Scan for the cell matching the given text and deliver its [x, y] coordinate at center. 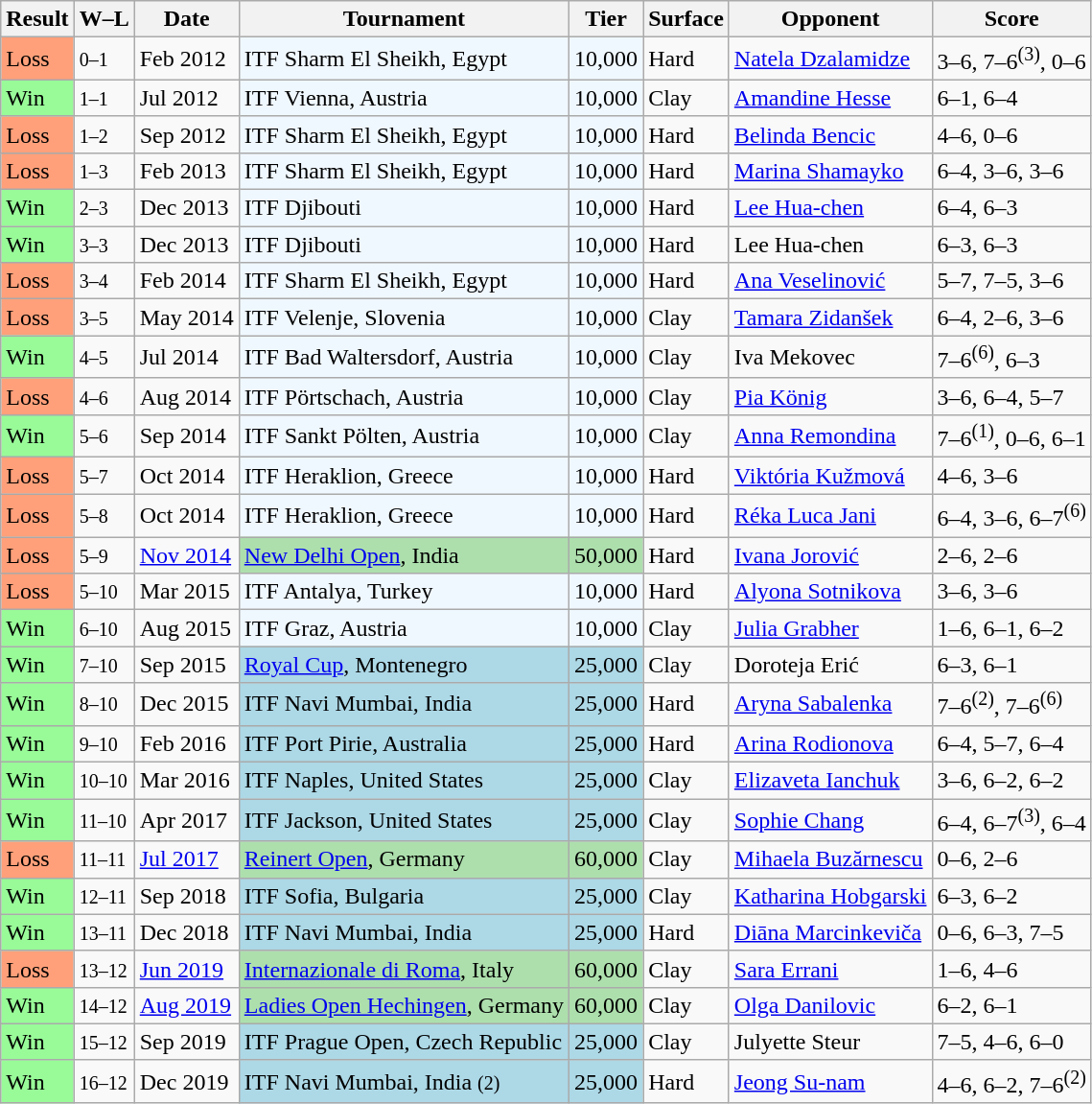
5–7 [104, 476]
ITF Prague Open, Czech Republic [404, 1042]
ITF Antalya, Turkey [404, 592]
16–12 [104, 1082]
ITF Pörtschach, Austria [404, 396]
Tournament [404, 19]
Jeong Su-nam [830, 1082]
Olga Danilovic [830, 1005]
W–L [104, 19]
Alyona Sotnikova [830, 592]
Doroteja Erić [830, 665]
3–6, 6–2, 6–2 [1011, 780]
Opponent [830, 19]
Apr 2017 [186, 821]
5–10 [104, 592]
10–10 [104, 780]
6–10 [104, 628]
13–12 [104, 969]
5–6 [104, 435]
Viktória Kužmová [830, 476]
3–5 [104, 317]
6–4, 5–7, 6–4 [1011, 743]
Sep 2015 [186, 665]
Aug 2019 [186, 1005]
Tier [606, 19]
May 2014 [186, 317]
Mihaela Buzărnescu [830, 859]
6–3, 6–3 [1011, 245]
Elizaveta Ianchuk [830, 780]
Royal Cup, Montenegro [404, 665]
Dec 2019 [186, 1082]
0–1 [104, 59]
7–6(1), 0–6, 6–1 [1011, 435]
2–3 [104, 208]
4–5 [104, 357]
Iva Mekovec [830, 357]
7–10 [104, 665]
Anna Remondina [830, 435]
Reinert Open, Germany [404, 859]
3–6, 3–6 [1011, 592]
4–6, 0–6 [1011, 134]
ITF Port Pirie, Australia [404, 743]
Ana Veselinović [830, 281]
1–3 [104, 171]
Jul 2017 [186, 859]
ITF Bad Waltersdorf, Austria [404, 357]
ITF Velenje, Slovenia [404, 317]
Score [1011, 19]
Dec 2018 [186, 932]
11–11 [104, 859]
Belinda Bencic [830, 134]
14–12 [104, 1005]
ITF Jackson, United States [404, 821]
Dec 2015 [186, 704]
Arina Rodionova [830, 743]
Amandine Hesse [830, 98]
1–1 [104, 98]
6–4, 3–6, 6–7(6) [1011, 516]
8–10 [104, 704]
Tamara Zidanšek [830, 317]
Natela Dzalamidze [830, 59]
Result [37, 19]
Ivana Jorović [830, 555]
ITF Vienna, Austria [404, 98]
6–4, 2–6, 3–6 [1011, 317]
0–6, 6–3, 7–5 [1011, 932]
ITF Sankt Pölten, Austria [404, 435]
Feb 2012 [186, 59]
6–4, 6–3 [1011, 208]
6–4, 6–7(3), 6–4 [1011, 821]
7–6(6), 6–3 [1011, 357]
Feb 2016 [186, 743]
Jul 2014 [186, 357]
5–7, 7–5, 3–6 [1011, 281]
Julia Grabher [830, 628]
11–10 [104, 821]
5–9 [104, 555]
0–6, 2–6 [1011, 859]
Julyette Steur [830, 1042]
Ladies Open Hechingen, Germany [404, 1005]
6–2, 6–1 [1011, 1005]
Date [186, 19]
Nov 2014 [186, 555]
3–4 [104, 281]
ITF Graz, Austria [404, 628]
Mar 2015 [186, 592]
6–3, 6–1 [1011, 665]
New Delhi Open, India [404, 555]
Sep 2019 [186, 1042]
Sep 2012 [186, 134]
Aug 2015 [186, 628]
13–11 [104, 932]
ITF Sofia, Bulgaria [404, 896]
4–6 [104, 396]
ITF Naples, United States [404, 780]
4–6, 3–6 [1011, 476]
2–6, 2–6 [1011, 555]
Réka Luca Jani [830, 516]
4–6, 6–2, 7–6(2) [1011, 1082]
15–12 [104, 1042]
Mar 2016 [186, 780]
1–2 [104, 134]
Pia König [830, 396]
6–4, 3–6, 3–6 [1011, 171]
Sara Errani [830, 969]
Aug 2014 [186, 396]
Aryna Sabalenka [830, 704]
Katharina Hobgarski [830, 896]
Internazionale di Roma, Italy [404, 969]
ITF Navi Mumbai, India (2) [404, 1082]
Diāna Marcinkeviča [830, 932]
Jun 2019 [186, 969]
Sep 2018 [186, 896]
12–11 [104, 896]
Jul 2012 [186, 98]
Sophie Chang [830, 821]
Surface [686, 19]
3–3 [104, 245]
50,000 [606, 555]
1–6, 6–1, 6–2 [1011, 628]
Marina Shamayko [830, 171]
Sep 2014 [186, 435]
9–10 [104, 743]
5–8 [104, 516]
6–1, 6–4 [1011, 98]
Feb 2014 [186, 281]
Feb 2013 [186, 171]
1–6, 4–6 [1011, 969]
7–6(2), 7–6(6) [1011, 704]
3–6, 6–4, 5–7 [1011, 396]
6–3, 6–2 [1011, 896]
7–5, 4–6, 6–0 [1011, 1042]
3–6, 7–6(3), 0–6 [1011, 59]
